Locate the cell with the specified text and output its [x, y] center coordinate. 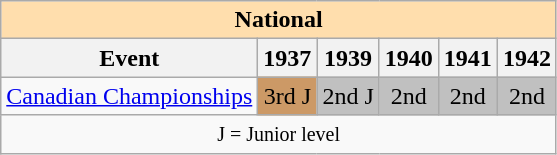
1942 [526, 58]
2nd J [348, 96]
1937 [288, 58]
Event [130, 58]
Canadian Championships [130, 96]
J = Junior level [279, 134]
1941 [468, 58]
1940 [408, 58]
National [279, 20]
1939 [348, 58]
3rd J [288, 96]
